Search for the cell housing the specified text and yield its (x, y) center coordinate. 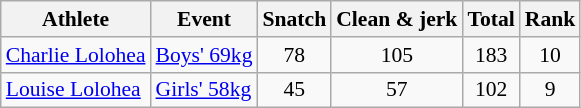
Girls' 58kg (204, 90)
10 (550, 55)
Clean & jerk (396, 19)
57 (396, 90)
Louise Lolohea (76, 90)
Rank (550, 19)
78 (295, 55)
Athlete (76, 19)
105 (396, 55)
Charlie Lolohea (76, 55)
Boys' 69kg (204, 55)
Total (490, 19)
102 (490, 90)
Event (204, 19)
45 (295, 90)
Snatch (295, 19)
183 (490, 55)
9 (550, 90)
